From the cell containing the given text, extract its center point as [X, Y] coordinate. 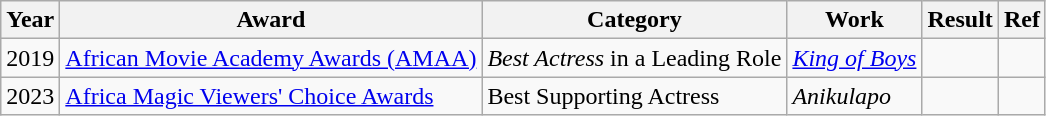
Work [854, 20]
2019 [30, 58]
Best Supporting Actress [634, 96]
Category [634, 20]
2023 [30, 96]
Year [30, 20]
Award [271, 20]
Anikulapo [854, 96]
Africa Magic Viewers' Choice Awards [271, 96]
Best Actress in a Leading Role [634, 58]
African Movie Academy Awards (AMAA) [271, 58]
King of Boys [854, 58]
Ref [1022, 20]
Result [960, 20]
